Return the [x, y] coordinate for the center point of the cell that contains the specified text.  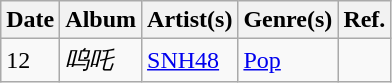
Album [101, 20]
12 [30, 60]
Pop [288, 60]
Ref. [364, 20]
Date [30, 20]
呜吒 [101, 60]
SNH48 [190, 60]
Genre(s) [288, 20]
Artist(s) [190, 20]
